Find where the given text appears and provide that cell's center as [X, Y] coordinate. 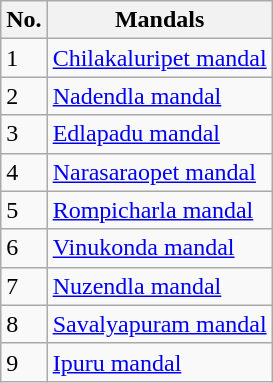
Nuzendla mandal [160, 286]
No. [24, 20]
9 [24, 362]
5 [24, 210]
3 [24, 134]
8 [24, 324]
Chilakaluripet mandal [160, 58]
Rompicharla mandal [160, 210]
Edlapadu mandal [160, 134]
Nadendla mandal [160, 96]
1 [24, 58]
7 [24, 286]
Narasaraopet mandal [160, 172]
Mandals [160, 20]
Vinukonda mandal [160, 248]
2 [24, 96]
4 [24, 172]
Ipuru mandal [160, 362]
6 [24, 248]
Savalyapuram mandal [160, 324]
